From the cell containing the given text, extract its center point as [X, Y] coordinate. 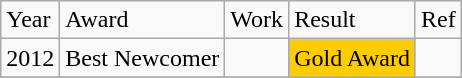
2012 [30, 58]
Result [352, 20]
Work [257, 20]
Year [30, 20]
Award [142, 20]
Best Newcomer [142, 58]
Gold Award [352, 58]
Ref [438, 20]
